Extract the (X, Y) coordinate from the center of the cell holding the provided text.  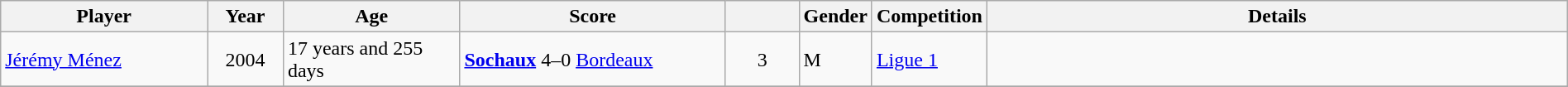
Age (371, 17)
M (835, 60)
Score (592, 17)
17 years and 255 days (371, 60)
Ligue 1 (930, 60)
3 (762, 60)
Competition (930, 17)
Player (104, 17)
2004 (246, 60)
Gender (835, 17)
Sochaux 4–0 Bordeaux (592, 60)
Details (1277, 17)
Year (246, 17)
Jérémy Ménez (104, 60)
